Provide the (X, Y) coordinate of the cell's center where the given text is located.  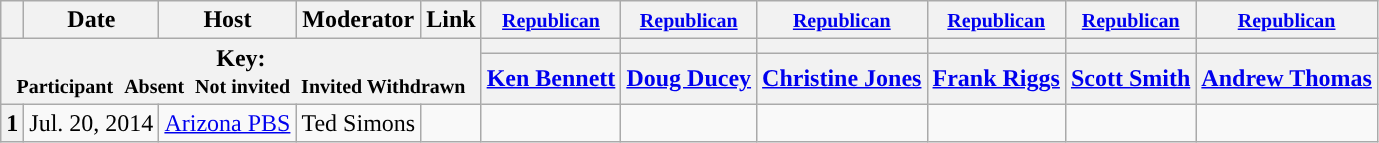
Ken Bennett (551, 78)
Frank Riggs (996, 78)
Scott Smith (1130, 78)
Jul. 20, 2014 (92, 123)
Doug Ducey (689, 78)
Andrew Thomas (1287, 78)
Link (451, 20)
Arizona PBS (228, 123)
Ted Simons (358, 123)
Christine Jones (842, 78)
Host (228, 20)
Key: Participant Absent Not invited Invited Withdrawn (241, 72)
Date (92, 20)
1 (12, 123)
Moderator (358, 20)
